Detect which cell encompasses the target text, then output its [X, Y] center coordinate. 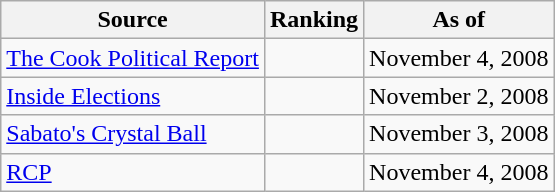
Ranking [314, 20]
November 3, 2008 [459, 134]
November 2, 2008 [459, 96]
Source [133, 20]
The Cook Political Report [133, 58]
RCP [133, 172]
Inside Elections [133, 96]
Sabato's Crystal Ball [133, 134]
As of [459, 20]
